Capture the cell that displays the provided text and extract its [X, Y] central coordinate. 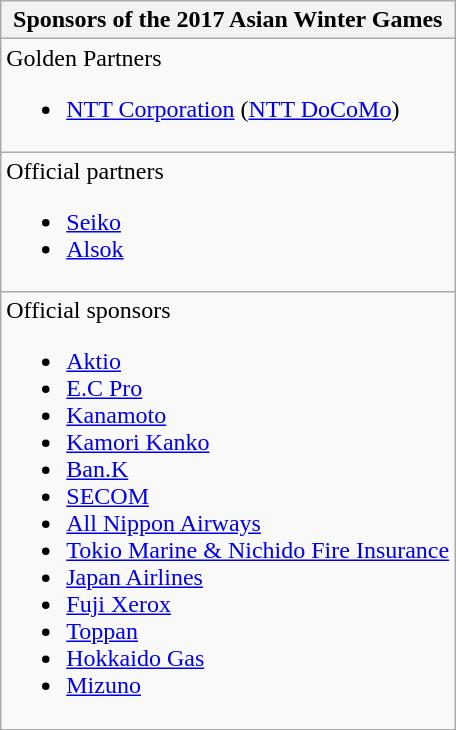
Sponsors of the 2017 Asian Winter Games [228, 20]
Golden PartnersNTT Corporation (NTT DoCoMo) [228, 96]
Official partnersSeikoAlsok [228, 222]
